Extract the (X, Y) coordinate from the center of the cell holding the provided text.  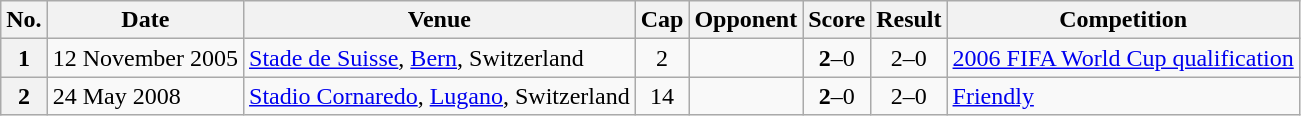
Opponent (746, 20)
Venue (440, 20)
Competition (1123, 20)
Date (145, 20)
Score (837, 20)
1 (24, 58)
Stadio Cornaredo, Lugano, Switzerland (440, 96)
No. (24, 20)
Stade de Suisse, Bern, Switzerland (440, 58)
Friendly (1123, 96)
Result (909, 20)
24 May 2008 (145, 96)
2006 FIFA World Cup qualification (1123, 58)
12 November 2005 (145, 58)
14 (662, 96)
Cap (662, 20)
